Extract the [X, Y] coordinate from the center of the cell holding the provided text.  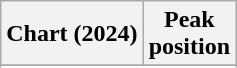
Chart (2024) [72, 34]
Peakposition [189, 34]
